Return [x, y] of the center of cell containing provided text 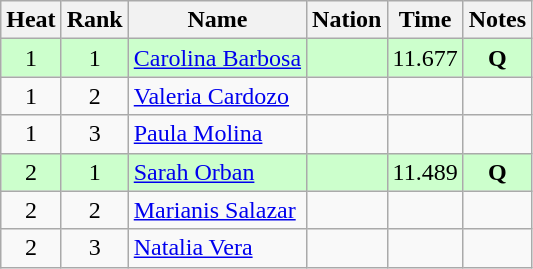
Marianis Salazar [217, 210]
Paula Molina [217, 134]
Valeria Cardozo [217, 96]
Time [425, 20]
11.677 [425, 58]
Sarah Orban [217, 172]
Heat [31, 20]
Nation [347, 20]
Natalia Vera [217, 248]
Name [217, 20]
Rank [94, 20]
Notes [497, 20]
11.489 [425, 172]
Carolina Barbosa [217, 58]
